Capture the cell that displays the provided text and extract its [x, y] central coordinate. 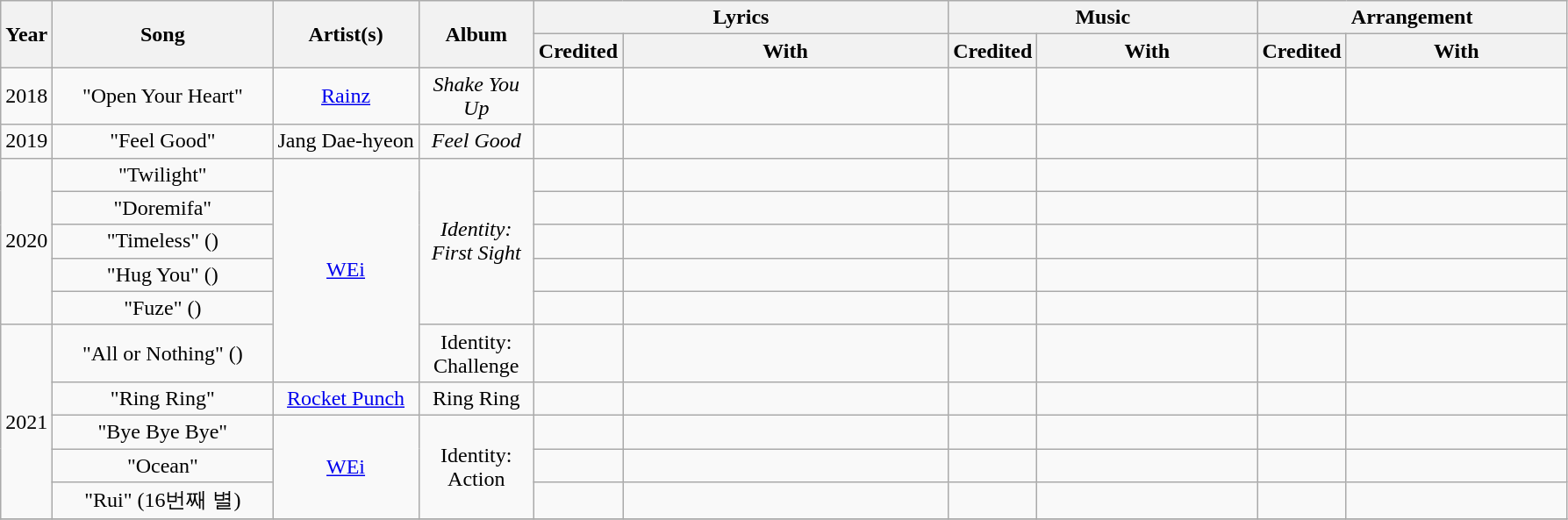
Year [26, 34]
2018 [26, 96]
2019 [26, 141]
"Fuze" () [163, 308]
Music [1103, 18]
Identity: Action [476, 467]
"Open Your Heart" [163, 96]
Shake You Up [476, 96]
"Feel Good" [163, 141]
2021 [26, 422]
Jang Dae-hyeon [346, 141]
"Hug You" () [163, 274]
"Ocean" [163, 466]
Ring Ring [476, 398]
Feel Good [476, 141]
Album [476, 34]
"Rui" (16번째 별) [163, 502]
"Ring Ring" [163, 398]
"Twilight" [163, 175]
"Doremifa" [163, 208]
2020 [26, 241]
"Timeless" () [163, 241]
Lyrics [741, 18]
"All or Nothing" () [163, 353]
"Bye Bye Bye" [163, 431]
Song [163, 34]
Rainz [346, 96]
Arrangement [1412, 18]
Rocket Punch [346, 398]
Artist(s) [346, 34]
Identity: First Sight [476, 241]
Identity: Challenge [476, 353]
